Identify which cell holds the provided text, then report its [x, y] central coordinate. 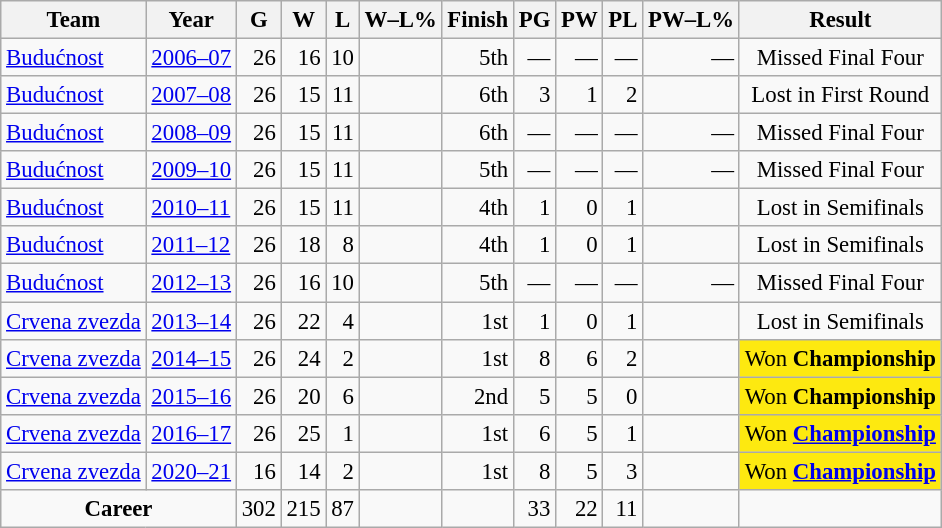
2012–13 [191, 283]
Finish [478, 20]
2006–07 [191, 58]
2014–15 [191, 358]
2008–09 [191, 133]
PG [534, 20]
25 [304, 433]
Result [840, 20]
PW [580, 20]
W–L% [400, 20]
PL [623, 20]
Year [191, 20]
2010–11 [191, 208]
Lost in First Round [840, 95]
2016–17 [191, 433]
PW–L% [692, 20]
2020–21 [191, 471]
2007–08 [191, 95]
87 [342, 509]
Team [74, 20]
2009–10 [191, 170]
14 [304, 471]
18 [304, 245]
24 [304, 358]
4 [342, 321]
Career [119, 509]
2015–16 [191, 396]
20 [304, 396]
2nd [478, 396]
33 [534, 509]
G [258, 20]
W [304, 20]
215 [304, 509]
L [342, 20]
302 [258, 509]
2013–14 [191, 321]
2011–12 [191, 245]
